Detect which cell encompasses the target text, then output its [X, Y] center coordinate. 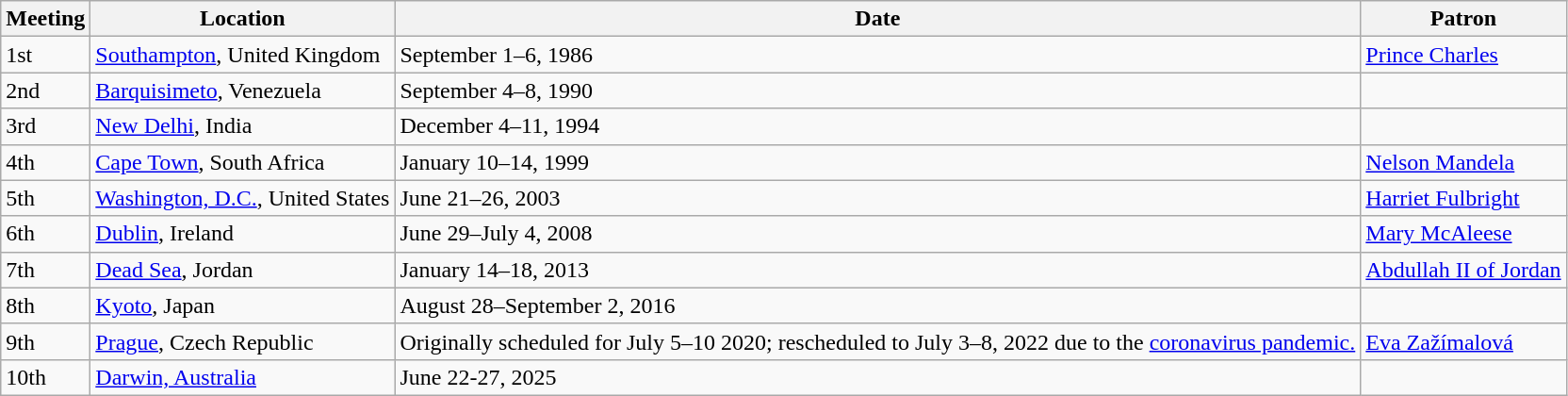
Harriet Fulbright [1463, 198]
5th [45, 198]
9th [45, 341]
Eva Zažímalová [1463, 341]
Barquisimeto, Venezuela [243, 91]
Darwin, Australia [243, 377]
2nd [45, 91]
Originally scheduled for July 5–10 2020; rescheduled to July 3–8, 2022 due to the coronavirus pandemic. [878, 341]
September 1–6, 1986 [878, 55]
3rd [45, 126]
September 4–8, 1990 [878, 91]
4th [45, 162]
Mary McAleese [1463, 234]
1st [45, 55]
December 4–11, 1994 [878, 126]
8th [45, 305]
6th [45, 234]
August 28–September 2, 2016 [878, 305]
January 14–18, 2013 [878, 270]
Abdullah II of Jordan [1463, 270]
Kyoto, Japan [243, 305]
Meeting [45, 19]
Dead Sea, Jordan [243, 270]
Southampton, United Kingdom [243, 55]
Nelson Mandela [1463, 162]
10th [45, 377]
7th [45, 270]
Washington, D.C., United States [243, 198]
Date [878, 19]
Dublin, Ireland [243, 234]
Cape Town, South Africa [243, 162]
June 29–July 4, 2008 [878, 234]
New Delhi, India [243, 126]
June 22-27, 2025 [878, 377]
Prague, Czech Republic [243, 341]
Location [243, 19]
January 10–14, 1999 [878, 162]
Patron [1463, 19]
June 21–26, 2003 [878, 198]
Prince Charles [1463, 55]
